Output the [x, y] coordinate of the center of the cell containing the given text.  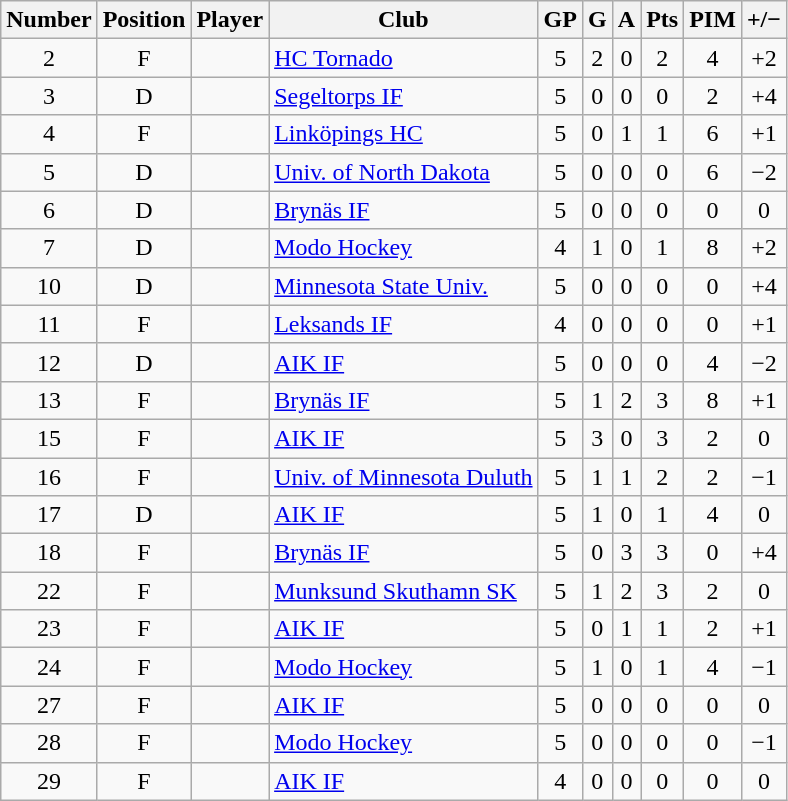
Number [49, 20]
Univ. of North Dakota [404, 172]
22 [49, 591]
HC Tornado [404, 58]
11 [49, 324]
13 [49, 400]
Player [230, 20]
28 [49, 743]
Munksund Skuthamn SK [404, 591]
12 [49, 362]
+/− [764, 20]
10 [49, 286]
Segeltorps IF [404, 96]
18 [49, 553]
Pts [662, 20]
16 [49, 477]
29 [49, 781]
Leksands IF [404, 324]
23 [49, 629]
G [597, 20]
17 [49, 515]
27 [49, 705]
15 [49, 438]
PIM [713, 20]
Minnesota State Univ. [404, 286]
Linköpings HC [404, 134]
7 [49, 248]
24 [49, 667]
Club [404, 20]
A [626, 20]
GP [560, 20]
Univ. of Minnesota Duluth [404, 477]
Position [144, 20]
